Find where the given text appears and provide that cell's center as (x, y) coordinate. 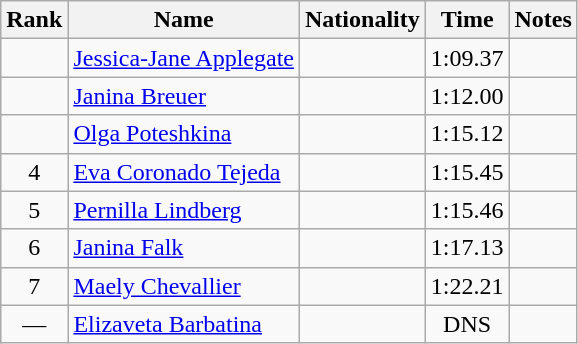
DNS (467, 324)
6 (34, 248)
Maely Chevallier (184, 286)
Time (467, 20)
1:09.37 (467, 58)
Notes (543, 20)
Eva Coronado Tejeda (184, 172)
5 (34, 210)
1:15.45 (467, 172)
Pernilla Lindberg (184, 210)
Janina Falk (184, 248)
1:15.46 (467, 210)
Elizaveta Barbatina (184, 324)
Jessica-Jane Applegate (184, 58)
Janina Breuer (184, 96)
Olga Poteshkina (184, 134)
1:12.00 (467, 96)
4 (34, 172)
1:15.12 (467, 134)
Rank (34, 20)
Nationality (363, 20)
1:17.13 (467, 248)
1:22.21 (467, 286)
— (34, 324)
7 (34, 286)
Name (184, 20)
